Determine the [X, Y] coordinate at the center of the cell enclosing the given text.  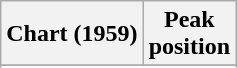
Chart (1959) [72, 34]
Peakposition [189, 34]
